Detect which cell encompasses the target text, then output its [X, Y] center coordinate. 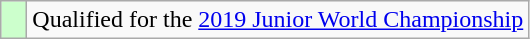
Qualified for the 2019 Junior World Championship [278, 20]
